For the text-containing cell, return its midpoint in (x, y) coordinate format. 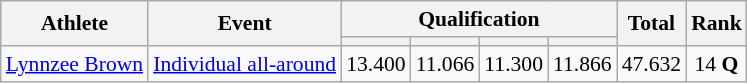
13.400 (376, 64)
Event (244, 24)
Total (652, 24)
Athlete (74, 24)
47.632 (652, 64)
14 Q (716, 64)
11.066 (446, 64)
Individual all-around (244, 64)
Rank (716, 24)
Qualification (479, 19)
11.300 (514, 64)
11.866 (582, 64)
Lynnzee Brown (74, 64)
